Search for the cell housing the specified text and yield its [x, y] center coordinate. 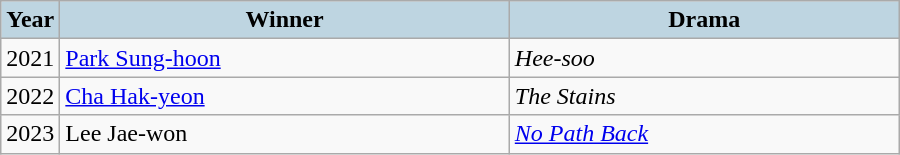
The Stains [704, 96]
Hee-soo [704, 58]
Year [30, 20]
Drama [704, 20]
2023 [30, 134]
No Path Back [704, 134]
2022 [30, 96]
Winner [284, 20]
Lee Jae-won [284, 134]
Park Sung-hoon [284, 58]
2021 [30, 58]
Cha Hak-yeon [284, 96]
